Return [x, y] of the center of cell containing provided text 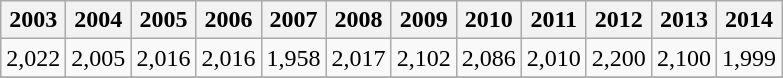
2,086 [488, 58]
2008 [358, 20]
2,005 [98, 58]
2010 [488, 20]
2,100 [684, 58]
2005 [164, 20]
2,010 [554, 58]
2,022 [34, 58]
2013 [684, 20]
2014 [748, 20]
2,200 [618, 58]
2012 [618, 20]
2011 [554, 20]
2003 [34, 20]
2,017 [358, 58]
2004 [98, 20]
2009 [424, 20]
1,999 [748, 58]
2,102 [424, 58]
2007 [294, 20]
1,958 [294, 58]
2006 [228, 20]
